Provide the (x, y) coordinate of the cell's center where the given text is located.  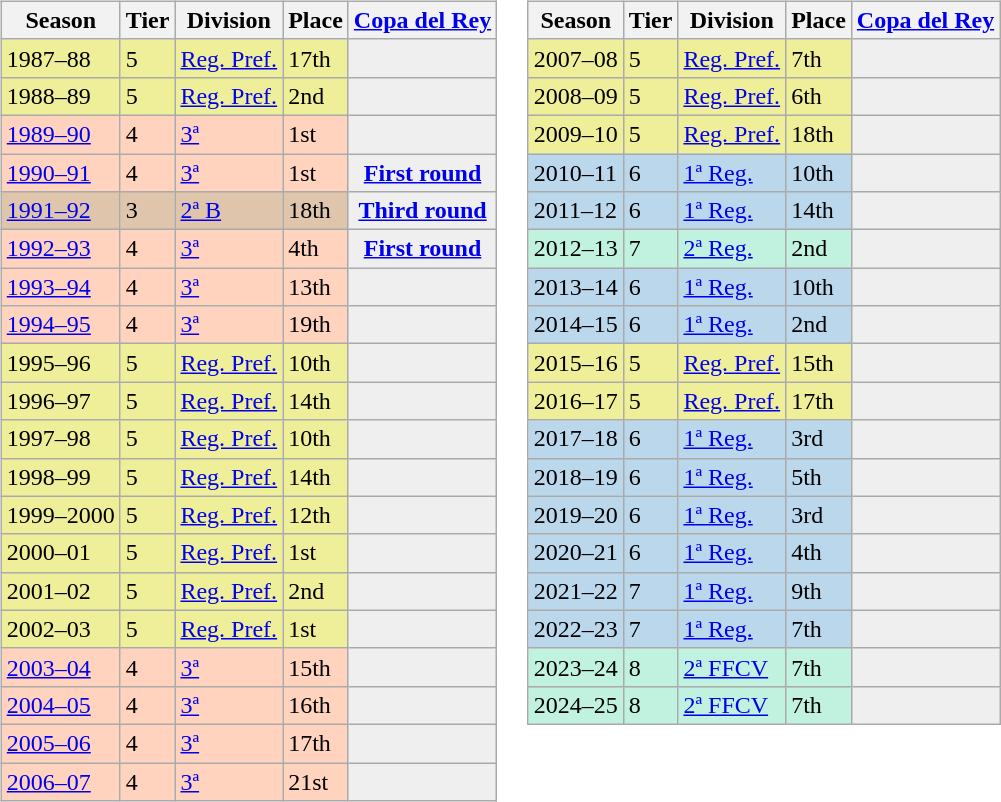
1988–89 (60, 96)
2022–23 (576, 629)
2001–02 (60, 591)
Third round (422, 211)
2023–24 (576, 667)
1997–98 (60, 439)
2003–04 (60, 667)
13th (316, 287)
2002–03 (60, 629)
2006–07 (60, 781)
21st (316, 781)
12th (316, 515)
2024–25 (576, 705)
2018–19 (576, 477)
1991–92 (60, 211)
2009–10 (576, 134)
2020–21 (576, 553)
1993–94 (60, 287)
1995–96 (60, 363)
2011–12 (576, 211)
2021–22 (576, 591)
5th (819, 477)
9th (819, 591)
2019–20 (576, 515)
2ª B (229, 211)
1996–97 (60, 401)
1989–90 (60, 134)
2014–15 (576, 325)
2015–16 (576, 363)
2016–17 (576, 401)
2000–01 (60, 553)
2004–05 (60, 705)
2007–08 (576, 58)
2010–11 (576, 173)
1992–93 (60, 249)
6th (819, 96)
2008–09 (576, 96)
16th (316, 705)
2012–13 (576, 249)
2013–14 (576, 287)
1987–88 (60, 58)
1999–2000 (60, 515)
2017–18 (576, 439)
1998–99 (60, 477)
1994–95 (60, 325)
1990–91 (60, 173)
19th (316, 325)
2ª Reg. (732, 249)
2005–06 (60, 743)
3 (148, 211)
